Find where the given text appears and provide that cell's center as (X, Y) coordinate. 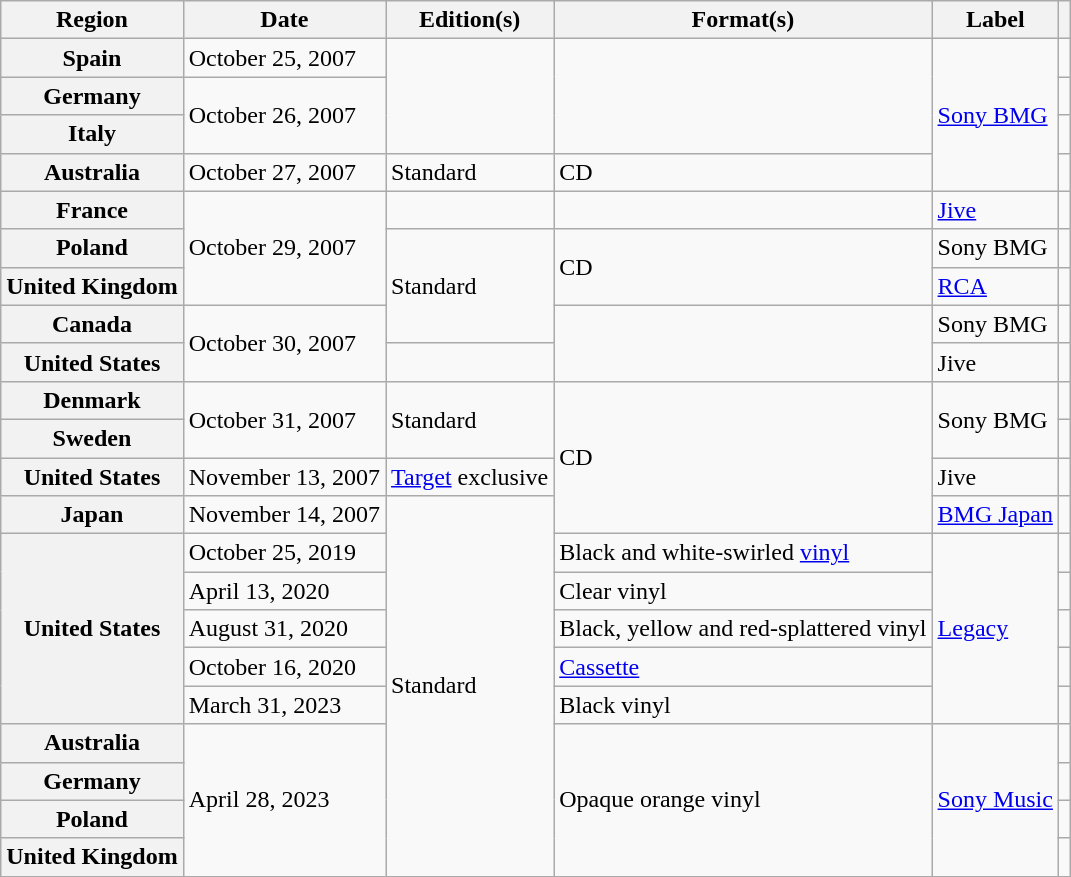
October 29, 2007 (284, 248)
Black vinyl (743, 705)
Cassette (743, 667)
Black and white-swirled vinyl (743, 553)
Region (92, 20)
November 14, 2007 (284, 515)
Edition(s) (470, 20)
August 31, 2020 (284, 629)
October 25, 2007 (284, 58)
Spain (92, 58)
Sweden (92, 438)
Opaque orange vinyl (743, 800)
October 25, 2019 (284, 553)
October 31, 2007 (284, 419)
Sony Music (995, 800)
March 31, 2023 (284, 705)
Date (284, 20)
Label (995, 20)
April 28, 2023 (284, 800)
Japan (92, 515)
BMG Japan (995, 515)
November 13, 2007 (284, 477)
Black, yellow and red-splattered vinyl (743, 629)
Denmark (92, 400)
France (92, 210)
Format(s) (743, 20)
October 16, 2020 (284, 667)
April 13, 2020 (284, 591)
Target exclusive (470, 477)
RCA (995, 286)
October 26, 2007 (284, 115)
October 30, 2007 (284, 343)
Legacy (995, 629)
Canada (92, 324)
Italy (92, 134)
Clear vinyl (743, 591)
October 27, 2007 (284, 172)
